Locate the cell with the specified text and output its (X, Y) center coordinate. 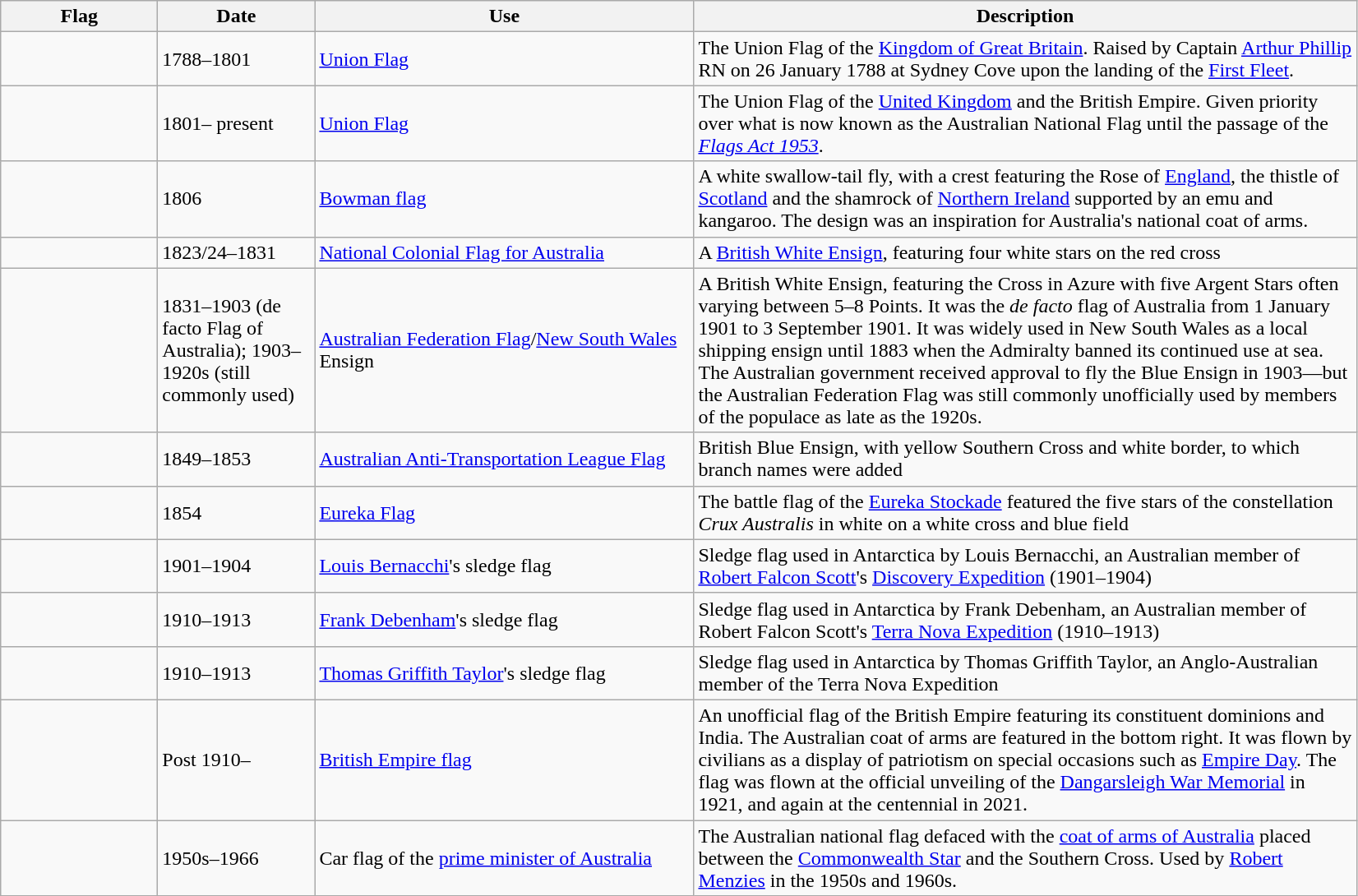
Use (505, 16)
1788–1801 (237, 59)
Car flag of the prime minister of Australia (505, 858)
National Colonial Flag for Australia (505, 252)
Thomas Griffith Taylor's sledge flag (505, 672)
Date (237, 16)
1950s–1966 (237, 858)
1854 (237, 513)
1806 (237, 199)
British Blue Ensign, with yellow Southern Cross and white border, to which branch names were added (1025, 459)
Sledge flag used in Antarctica by Thomas Griffith Taylor, an Anglo-Australian member of the Terra Nova Expedition (1025, 672)
1823/24–1831 (237, 252)
Sledge flag used in Antarctica by Louis Bernacchi, an Australian member of Robert Falcon Scott's Discovery Expedition (1901–1904) (1025, 566)
Flag (79, 16)
British Empire flag (505, 760)
Louis Bernacchi's sledge flag (505, 566)
1831–1903 (de facto Flag of Australia); 1903–1920s (still commonly used) (237, 350)
1849–1853 (237, 459)
Bowman flag (505, 199)
1801– present (237, 123)
Australian Anti-Transportation League Flag (505, 459)
1901–1904 (237, 566)
Description (1025, 16)
Post 1910– (237, 760)
The battle flag of the Eureka Stockade featured the five stars of the constellation Crux Australis in white on a white cross and blue field (1025, 513)
A British White Ensign, featuring four white stars on the red cross (1025, 252)
Frank Debenham's sledge flag (505, 620)
Eureka Flag (505, 513)
Australian Federation Flag/New South Wales Ensign (505, 350)
Sledge flag used in Antarctica by Frank Debenham, an Australian member of Robert Falcon Scott's Terra Nova Expedition (1910–1913) (1025, 620)
